Find where the given text appears and provide that cell's center as (x, y) coordinate. 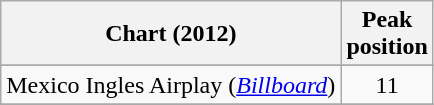
Mexico Ingles Airplay (Billboard) (171, 85)
Chart (2012) (171, 34)
11 (387, 85)
Peakposition (387, 34)
